For the text-containing cell, return its midpoint in [X, Y] coordinate format. 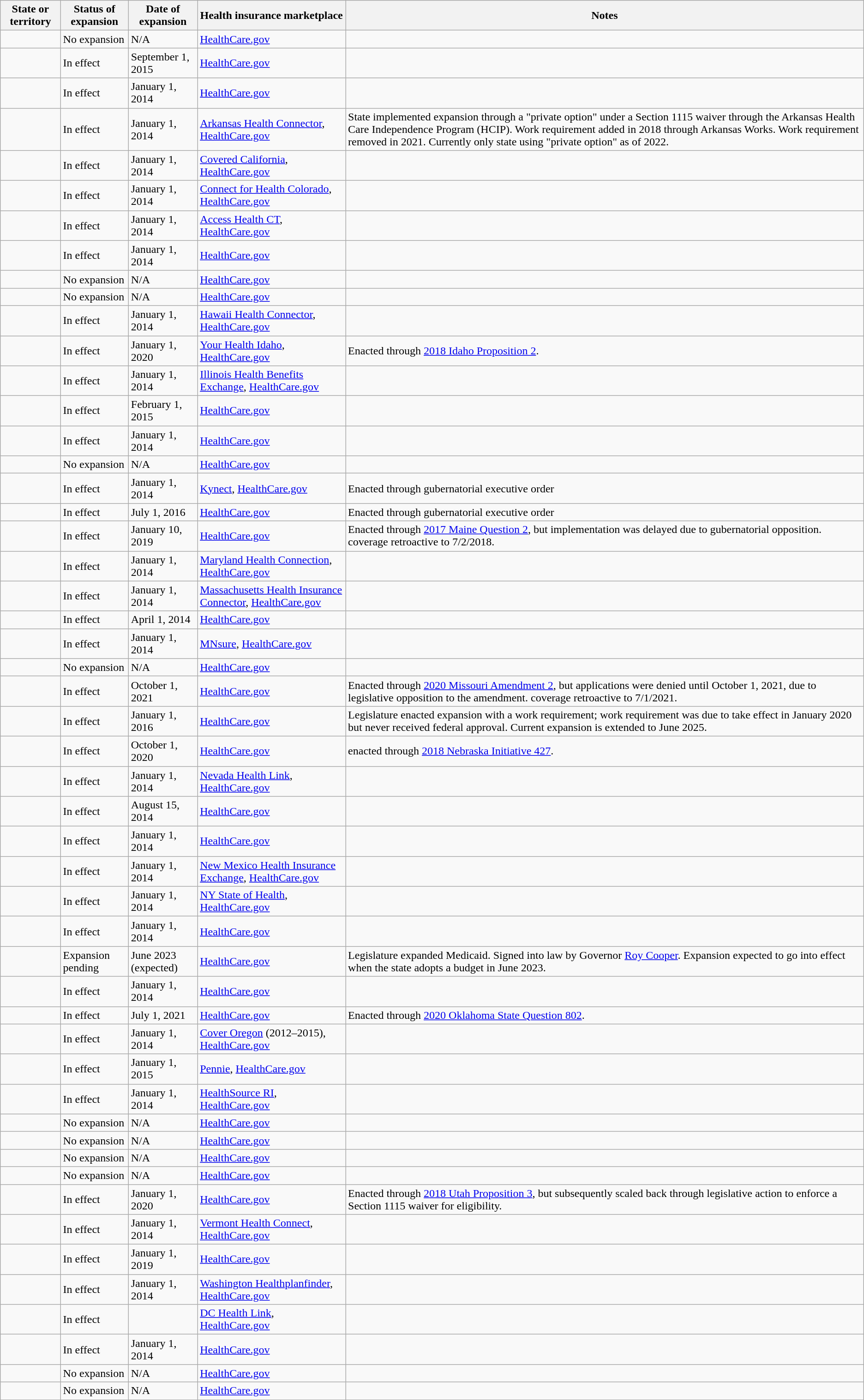
July 1, 2021 [162, 1015]
Enacted through 2018 Utah Proposition 3, but subsequently scaled back through legislative action to enforce a Section 1115 waiver for eligibility. [605, 1199]
Pennie, HealthCare.gov [271, 1069]
Arkansas Health Connector, HealthCare.gov [271, 129]
Nevada Health Link, HealthCare.gov [271, 781]
Vermont Health Connect, HealthCare.gov [271, 1229]
Enacted through 2020 Oklahoma State Question 802. [605, 1015]
Maryland Health Connection, HealthCare.gov [271, 566]
Status of expansion [94, 16]
Date of expansion [162, 16]
enacted through 2018 Nebraska Initiative 427. [605, 751]
Illinois Health Benefits Exchange, HealthCare.gov [271, 381]
New Mexico Health Insurance Exchange, HealthCare.gov [271, 871]
Notes [605, 16]
Washington Healthplanfinder, HealthCare.gov [271, 1289]
NY State of Health, HealthCare.gov [271, 902]
State or territory [30, 16]
Enacted through 2017 Maine Question 2, but implementation was delayed due to gubernatorial opposition. coverage retroactive to 7/2/2018. [605, 536]
Access Health CT, HealthCare.gov [271, 225]
February 1, 2015 [162, 411]
August 15, 2014 [162, 811]
January 1, 2019 [162, 1260]
Health insurance marketplace [271, 16]
April 1, 2014 [162, 620]
October 1, 2021 [162, 691]
Cover Oregon (2012–2015), HealthCare.gov [271, 1039]
DC Health Link, HealthCare.gov [271, 1320]
October 1, 2020 [162, 751]
Hawaii Health Connector, HealthCare.gov [271, 320]
Massachusetts Health Insurance Connector, HealthCare.gov [271, 596]
MNsure, HealthCare.gov [271, 643]
Kynect, HealthCare.gov [271, 488]
Enacted through 2018 Idaho Proposition 2. [605, 351]
HealthSource RI, HealthCare.gov [271, 1099]
January 1, 2015 [162, 1069]
July 1, 2016 [162, 512]
Connect for Health Colorado, HealthCare.gov [271, 196]
September 1, 2015 [162, 63]
Your Health Idaho, HealthCare.gov [271, 351]
January 1, 2016 [162, 721]
Expansion pending [94, 962]
Covered California, HealthCare.gov [271, 165]
June 2023 (expected) [162, 962]
January 10, 2019 [162, 536]
